Find where the given text appears and provide that cell's center as [X, Y] coordinate. 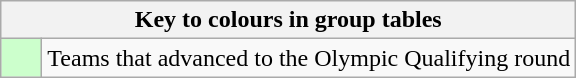
Teams that advanced to the Olympic Qualifying round [309, 58]
Key to colours in group tables [288, 20]
